From the cell containing the given text, extract its center point as [X, Y] coordinate. 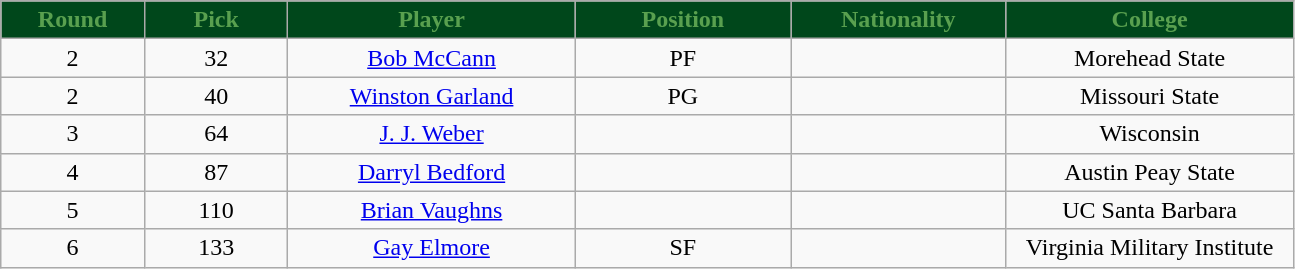
Morehead State [1150, 58]
Missouri State [1150, 96]
Position [682, 20]
Round [73, 20]
Gay Elmore [432, 248]
Nationality [898, 20]
Wisconsin [1150, 134]
Darryl Bedford [432, 172]
SF [682, 248]
5 [73, 210]
PG [682, 96]
College [1150, 20]
J. J. Weber [432, 134]
4 [73, 172]
Virginia Military Institute [1150, 248]
133 [216, 248]
110 [216, 210]
Bob McCann [432, 58]
3 [73, 134]
64 [216, 134]
PF [682, 58]
Brian Vaughns [432, 210]
Pick [216, 20]
Winston Garland [432, 96]
6 [73, 248]
Player [432, 20]
87 [216, 172]
40 [216, 96]
32 [216, 58]
Austin Peay State [1150, 172]
UC Santa Barbara [1150, 210]
